Scan for the cell matching the given text and deliver its (x, y) coordinate at center. 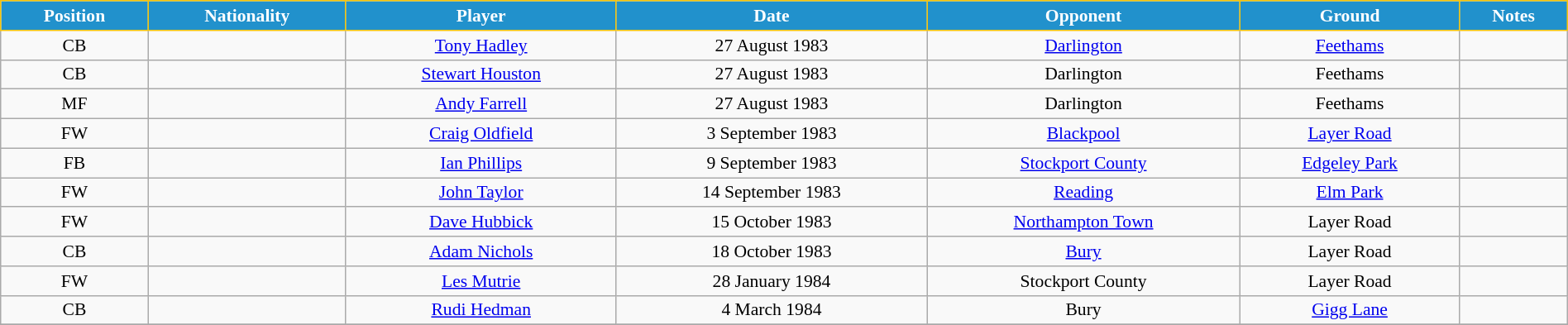
FB (74, 163)
Position (74, 16)
Les Mutrie (481, 281)
Nationality (246, 16)
Blackpool (1083, 134)
14 September 1983 (772, 193)
Dave Hubbick (481, 222)
9 September 1983 (772, 163)
3 September 1983 (772, 134)
Player (481, 16)
Rudi Hedman (481, 310)
Stewart Houston (481, 74)
Edgeley Park (1350, 163)
18 October 1983 (772, 251)
MF (74, 104)
4 March 1984 (772, 310)
Northampton Town (1083, 222)
Date (772, 16)
28 January 1984 (772, 281)
Opponent (1083, 16)
Gigg Lane (1350, 310)
Adam Nichols (481, 251)
Craig Oldfield (481, 134)
Andy Farrell (481, 104)
Reading (1083, 193)
John Taylor (481, 193)
Notes (1513, 16)
Elm Park (1350, 193)
Tony Hadley (481, 45)
15 October 1983 (772, 222)
Ian Phillips (481, 163)
Ground (1350, 16)
